Find where the given text appears and provide that cell's center as (X, Y) coordinate. 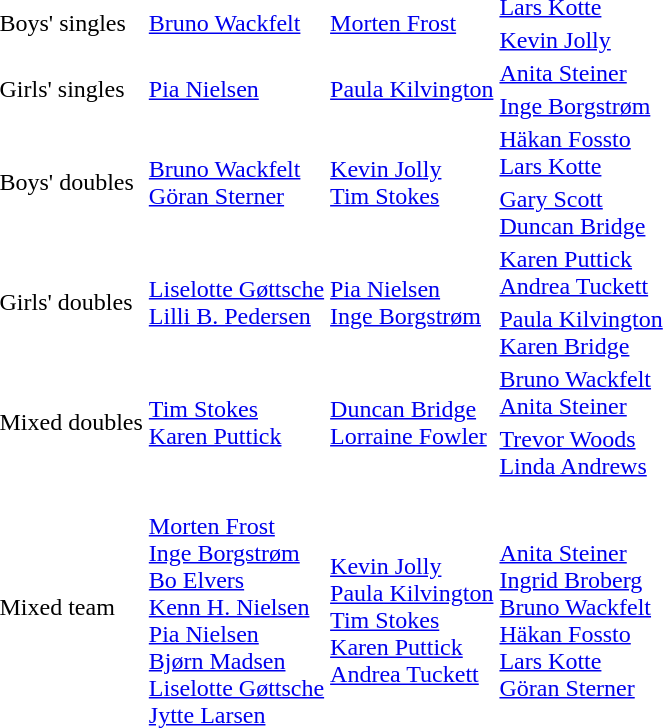
Tim Stokes Karen Puttick (236, 422)
Bruno Wackfelt Göran Sterner (236, 182)
Pia Nielsen (236, 90)
Pia Nielsen Inge Borgstrøm (412, 302)
Duncan Bridge Lorraine Fowler (412, 422)
Liselotte Gøttsche Lilli B. Pedersen (236, 302)
Kevin Jolly Tim Stokes (412, 182)
Paula Kilvington (412, 90)
